Extract the (X, Y) coordinate from the center of the cell holding the provided text.  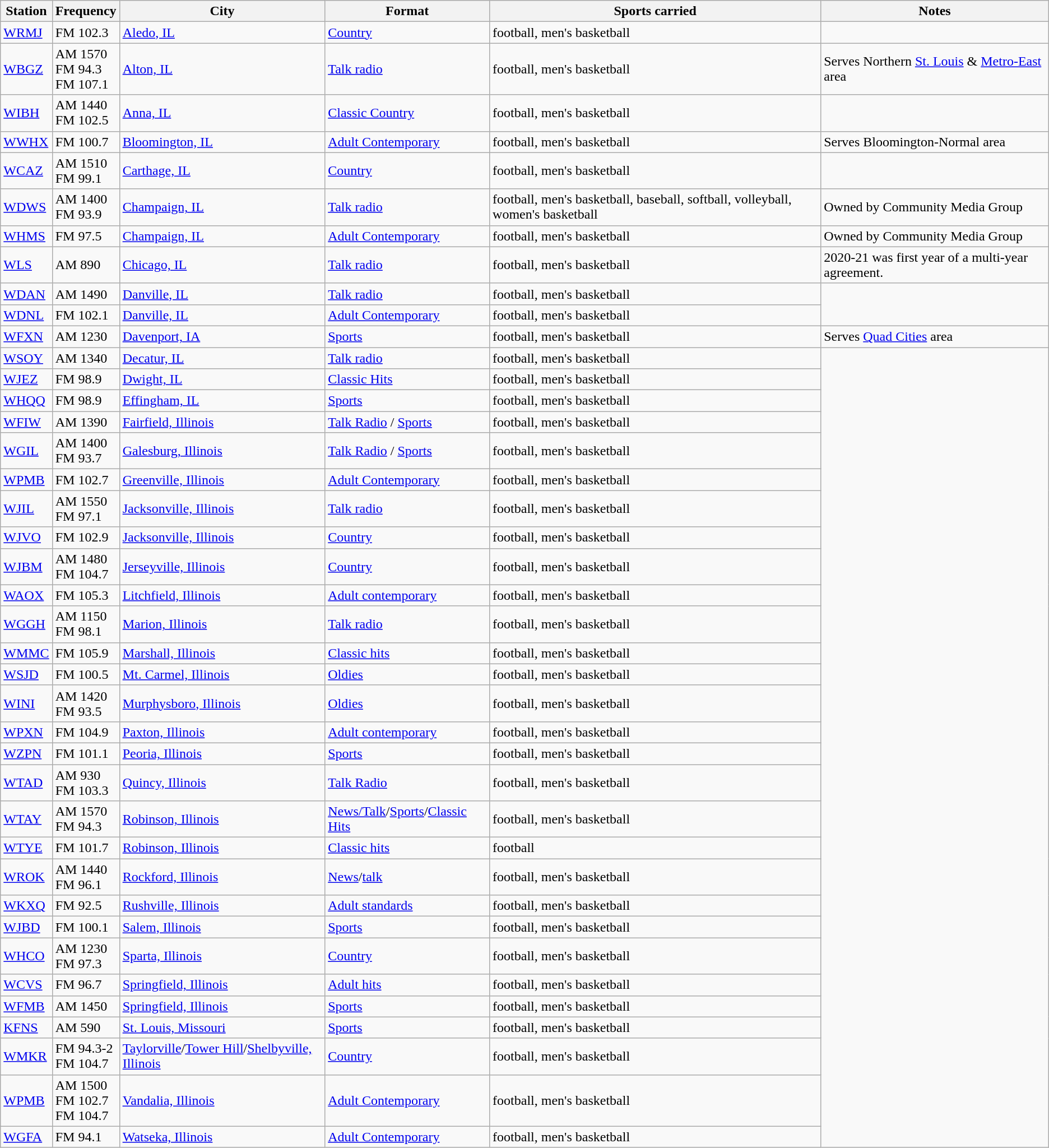
FM 104.9 (86, 732)
football (656, 848)
News/Talk/Sports/Classic Hits (407, 820)
FM 96.7 (86, 985)
WDAN (26, 294)
AM 1480FM 104.7 (86, 566)
Vandalia, Illinois (222, 1100)
WINI (26, 703)
Mt. Carmel, Illinois (222, 674)
WJBD (26, 927)
AM 1570FM 94.3 (86, 820)
WJIL (26, 509)
St. Louis, Missouri (222, 1027)
Peoria, Illinois (222, 753)
WJBM (26, 566)
Davenport, IA (222, 336)
AM 1400FM 93.9 (86, 207)
WCAZ (26, 170)
Quincy, Illinois (222, 783)
AM 1510FM 99.1 (86, 170)
AM 930FM 103.3 (86, 783)
Station (26, 11)
KFNS (26, 1027)
Talk Radio (407, 783)
WGFA (26, 1137)
Sparta, Illinois (222, 956)
WGIL (26, 451)
WZPN (26, 753)
AM 1340 (86, 358)
WGGH (26, 624)
Classic Hits (407, 379)
Fairfield, Illinois (222, 422)
WAOX (26, 595)
Galesburg, Illinois (222, 451)
FM 100.7 (86, 142)
AM 1400FM 93.7 (86, 451)
Alton, IL (222, 69)
Serves Northern St. Louis & Metro-East area (935, 69)
WDNL (26, 315)
Marion, Illinois (222, 624)
AM 1500FM 102.7FM 104.7 (86, 1100)
Dwight, IL (222, 379)
Adult hits (407, 985)
Notes (935, 11)
Salem, Illinois (222, 927)
Serves Quad Cities area (935, 336)
AM 1390 (86, 422)
AM 1440FM 102.5 (86, 113)
FM 101.7 (86, 848)
2020-21 was first year of a multi-year agreement. (935, 265)
WJEZ (26, 379)
FM 94.1 (86, 1137)
AM 1420FM 93.5 (86, 703)
AM 1450 (86, 1006)
Sports carried (656, 11)
Adult standards (407, 906)
Effingham, IL (222, 401)
WTYE (26, 848)
AM 1440FM 96.1 (86, 877)
FM 102.9 (86, 538)
Greenville, Illinois (222, 480)
Chicago, IL (222, 265)
City (222, 11)
Serves Bloomington-Normal area (935, 142)
WLS (26, 265)
Anna, IL (222, 113)
Rushville, Illinois (222, 906)
News/talk (407, 877)
Paxton, Illinois (222, 732)
WMKR (26, 1056)
FM 101.1 (86, 753)
WHCO (26, 956)
Aledo, IL (222, 33)
WMMC (26, 653)
WWHX (26, 142)
AM 590 (86, 1027)
FM 102.1 (86, 315)
AM 1490 (86, 294)
Taylorville/Tower Hill/Shelbyville, Illinois (222, 1056)
Litchfield, Illinois (222, 595)
AM 1230FM 97.3 (86, 956)
FM 97.5 (86, 236)
WRMJ (26, 33)
FM 100.1 (86, 927)
WCVS (26, 985)
FM 102.7 (86, 480)
WPXN (26, 732)
WJVO (26, 538)
FM 102.3 (86, 33)
WTAD (26, 783)
Marshall, Illinois (222, 653)
Format (407, 11)
Jerseyville, Illinois (222, 566)
WFXN (26, 336)
Decatur, IL (222, 358)
FM 92.5 (86, 906)
AM 1550FM 97.1 (86, 509)
Murphysboro, Illinois (222, 703)
AM 890 (86, 265)
WBGZ (26, 69)
WDWS (26, 207)
AM 1150FM 98.1 (86, 624)
FM 94.3-2FM 104.7 (86, 1056)
WSOY (26, 358)
WROK (26, 877)
Classic Country (407, 113)
Carthage, IL (222, 170)
WKXQ (26, 906)
WHMS (26, 236)
AM 1230 (86, 336)
WFMB (26, 1006)
Frequency (86, 11)
WTAY (26, 820)
WFIW (26, 422)
Watseka, Illinois (222, 1137)
Rockford, Illinois (222, 877)
Bloomington, IL (222, 142)
AM 1570FM 94.3FM 107.1 (86, 69)
WIBH (26, 113)
WSJD (26, 674)
FM 105.3 (86, 595)
FM 105.9 (86, 653)
FM 100.5 (86, 674)
WHQQ (26, 401)
football, men's basketball, baseball, softball, volleyball, women's basketball (656, 207)
